Determine the (X, Y) coordinate at the center of the cell enclosing the given text.  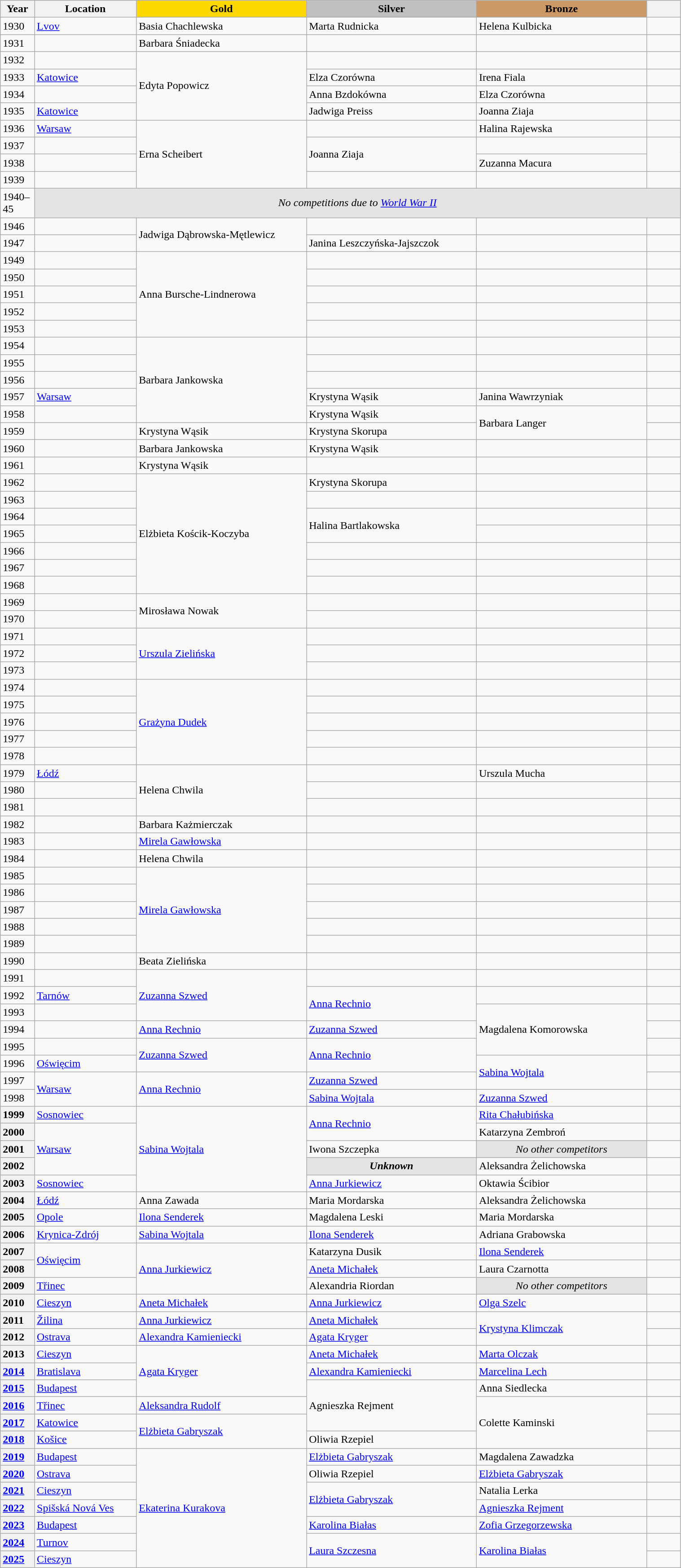
Rita Chałubińska (561, 1115)
Bratislava (85, 1371)
Alexandria Riordan (391, 1286)
1947 (18, 243)
Grażyna Dudek (222, 722)
1977 (18, 739)
1999 (18, 1115)
Marta Rudnicka (391, 26)
1997 (18, 1081)
Elżbieta Kościk-Koczyba (222, 533)
1935 (18, 111)
Magdalena Zawadzka (561, 1457)
Mirosława Nowak (222, 611)
2021 (18, 1491)
1936 (18, 128)
Year (18, 9)
2005 (18, 1217)
1952 (18, 312)
1998 (18, 1098)
Unknown (391, 1166)
1981 (18, 807)
Aleksandra Rudolf (222, 1405)
Edyta Popowicz (222, 86)
Location (85, 9)
2004 (18, 1200)
1954 (18, 346)
1932 (18, 60)
1984 (18, 859)
1972 (18, 653)
Magdalena Komorowska (561, 1029)
Turnov (85, 1542)
2011 (18, 1320)
Ekaterina Kurakova (222, 1508)
1980 (18, 790)
Lvov (85, 26)
Irena Fiala (561, 77)
1993 (18, 1012)
Barbara Langer (561, 423)
Zuzanna Macura (561, 163)
1957 (18, 397)
Gold (222, 9)
2023 (18, 1525)
1950 (18, 277)
2013 (18, 1354)
1991 (18, 978)
1940–45 (18, 203)
Urszula Mucha (561, 773)
1994 (18, 1029)
1953 (18, 329)
Natalia Lerka (561, 1491)
Krystyna Klimczak (561, 1328)
1992 (18, 995)
1968 (18, 585)
Opole (85, 1217)
Adriana Grabowska (561, 1234)
Marta Olczak (561, 1354)
2003 (18, 1183)
2018 (18, 1440)
Anna Siedlecka (561, 1388)
1934 (18, 94)
2001 (18, 1149)
1949 (18, 260)
1985 (18, 876)
2000 (18, 1132)
1964 (18, 517)
1979 (18, 773)
1970 (18, 619)
Laura Czarnotta (561, 1268)
1958 (18, 414)
Colette Kaminski (561, 1423)
Laura Szczesna (391, 1550)
1966 (18, 551)
Košice (85, 1440)
2020 (18, 1474)
Magdalena Leski (391, 1217)
2025 (18, 1559)
1937 (18, 145)
Barbara Śniadecka (222, 43)
2002 (18, 1166)
Silver (391, 9)
Jadwiga Preiss (391, 111)
Krynica-Zdrój (85, 1234)
1951 (18, 295)
2024 (18, 1542)
Janina Wawrzyniak (561, 397)
2012 (18, 1337)
1973 (18, 670)
Jadwiga Dąbrowska-Mętlewicz (222, 234)
Urszula Zielińska (222, 653)
1988 (18, 927)
1956 (18, 380)
1975 (18, 705)
Bronze (561, 9)
No competitions due to World War II (357, 203)
2014 (18, 1371)
Helena Kulbicka (561, 26)
2009 (18, 1286)
Spišská Nová Ves (85, 1508)
Anna Bursche-Lindnerowa (222, 295)
2016 (18, 1405)
1963 (18, 500)
Halina Bartlakowska (391, 525)
2022 (18, 1508)
Basia Chachlewska (222, 26)
1959 (18, 431)
1976 (18, 722)
1983 (18, 841)
Halina Rajewska (561, 128)
Anna Bzdokówna (391, 94)
Janina Leszczyńska-Jajszczok (391, 243)
Barbara Każmierczak (222, 824)
1971 (18, 636)
1978 (18, 756)
Beata Zielińska (222, 961)
1982 (18, 824)
Olga Szelc (561, 1303)
1974 (18, 687)
1987 (18, 910)
1989 (18, 944)
1965 (18, 534)
Katarzyna Zembroń (561, 1132)
1960 (18, 448)
Iwona Szczepka (391, 1149)
1996 (18, 1064)
1939 (18, 180)
1995 (18, 1047)
2017 (18, 1423)
1962 (18, 482)
2015 (18, 1388)
1955 (18, 363)
1986 (18, 893)
2010 (18, 1303)
2019 (18, 1457)
1969 (18, 602)
1938 (18, 163)
Tarnów (85, 995)
1946 (18, 226)
Anna Zawada (222, 1200)
Zofia Grzegorzewska (561, 1525)
Žilina (85, 1320)
1967 (18, 568)
Erna Scheibert (222, 154)
2007 (18, 1251)
2006 (18, 1234)
2008 (18, 1268)
1933 (18, 77)
Katarzyna Dusik (391, 1251)
Oktawia Ścibior (561, 1183)
1961 (18, 465)
1990 (18, 961)
1930 (18, 26)
Marcelina Lech (561, 1371)
1931 (18, 43)
